Scan for the cell matching the given text and deliver its (x, y) coordinate at center. 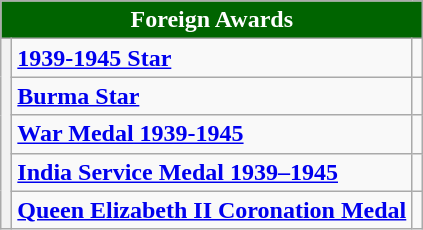
Burma Star (212, 96)
Queen Elizabeth II Coronation Medal (212, 210)
Foreign Awards (212, 20)
1939-1945 Star (212, 58)
War Medal 1939-1945 (212, 134)
India Service Medal 1939–1945 (212, 172)
